Provide the (x, y) coordinate of the cell's center where the given text is located.  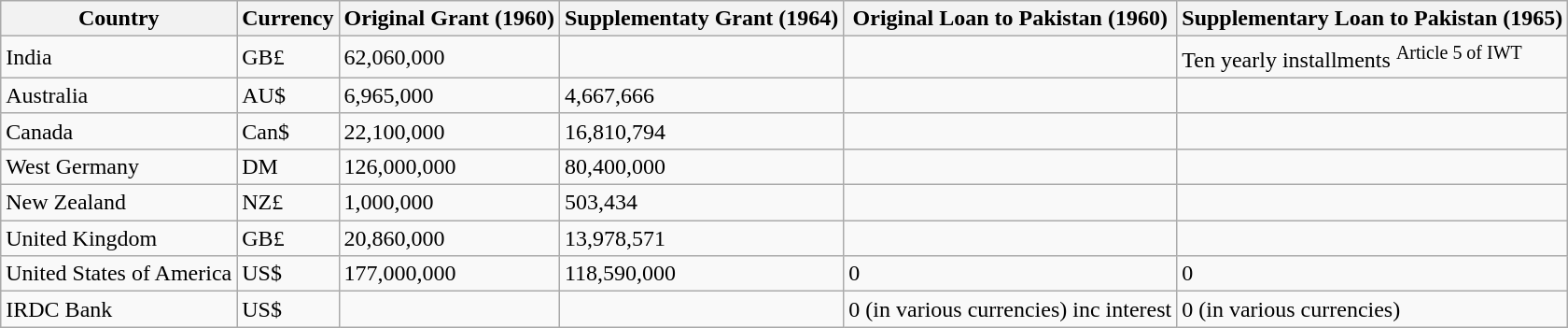
177,000,000 (449, 274)
Australia (119, 95)
4,667,666 (701, 95)
AU$ (287, 95)
NZ£ (287, 203)
Canada (119, 131)
16,810,794 (701, 131)
India (119, 58)
62,060,000 (449, 58)
Currency (287, 19)
1,000,000 (449, 203)
IRDC Bank (119, 309)
United States of America (119, 274)
0 (in various currencies) (1372, 309)
United Kingdom (119, 238)
80,400,000 (701, 166)
20,860,000 (449, 238)
Original Grant (1960) (449, 19)
22,100,000 (449, 131)
503,434 (701, 203)
Can$ (287, 131)
Ten yearly installments Article 5 of IWT (1372, 58)
Country (119, 19)
118,590,000 (701, 274)
0 (in various currencies) inc interest (1010, 309)
6,965,000 (449, 95)
13,978,571 (701, 238)
126,000,000 (449, 166)
Supplementaty Grant (1964) (701, 19)
New Zealand (119, 203)
Supplementary Loan to Pakistan (1965) (1372, 19)
West Germany (119, 166)
Original Loan to Pakistan (1960) (1010, 19)
DM (287, 166)
